Provide the [X, Y] coordinate of the cell's center where the given text is located.  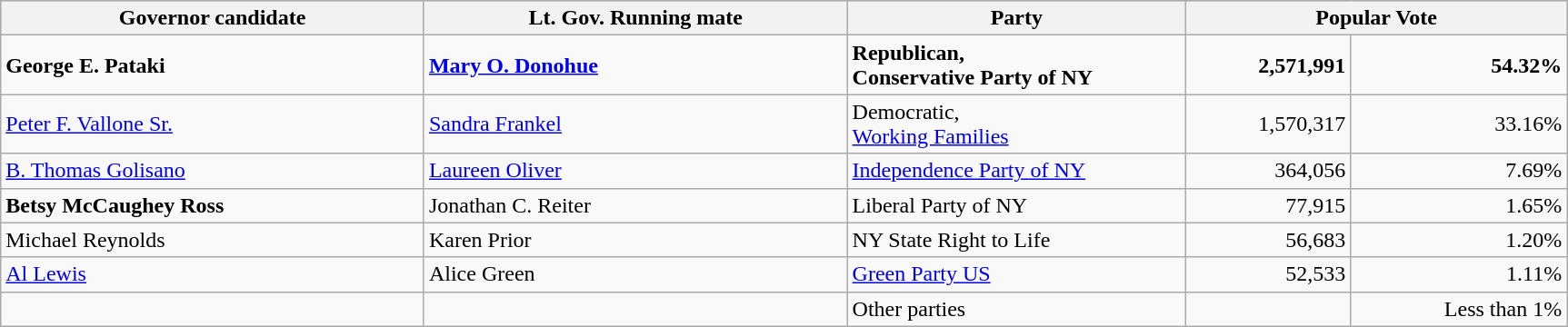
Republican, Conservative Party of NY [1016, 65]
Democratic, Working Families [1016, 124]
56,683 [1269, 240]
Jonathan C. Reiter [635, 205]
364,056 [1269, 171]
Peter F. Vallone Sr. [213, 124]
Less than 1% [1459, 309]
Alice Green [635, 274]
Liberal Party of NY [1016, 205]
Other parties [1016, 309]
1,570,317 [1269, 124]
Lt. Gov. Running mate [635, 18]
Al Lewis [213, 274]
7.69% [1459, 171]
54.32% [1459, 65]
2,571,991 [1269, 65]
George E. Pataki [213, 65]
77,915 [1269, 205]
Party [1016, 18]
Sandra Frankel [635, 124]
Mary O. Donohue [635, 65]
Laureen Oliver [635, 171]
1.20% [1459, 240]
Green Party US [1016, 274]
33.16% [1459, 124]
Independence Party of NY [1016, 171]
B. Thomas Golisano [213, 171]
NY State Right to Life [1016, 240]
52,533 [1269, 274]
Michael Reynolds [213, 240]
1.65% [1459, 205]
Betsy McCaughey Ross [213, 205]
Karen Prior [635, 240]
Governor candidate [213, 18]
Popular Vote [1376, 18]
1.11% [1459, 274]
